Detect which cell encompasses the target text, then output its [x, y] center coordinate. 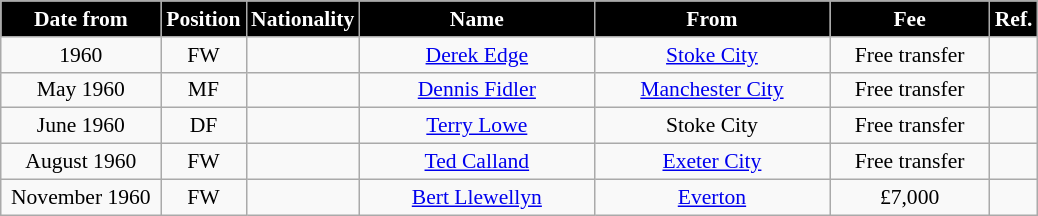
Manchester City [712, 90]
MF [204, 90]
Bert Llewellyn [476, 197]
May 1960 [81, 90]
Everton [712, 197]
November 1960 [81, 197]
1960 [81, 55]
Ref. [1014, 19]
£7,000 [910, 197]
DF [204, 126]
Terry Lowe [476, 126]
Date from [81, 19]
Nationality [302, 19]
Exeter City [712, 162]
Position [204, 19]
Ted Calland [476, 162]
June 1960 [81, 126]
Name [476, 19]
Fee [910, 19]
August 1960 [81, 162]
Derek Edge [476, 55]
Dennis Fidler [476, 90]
From [712, 19]
